For the text-containing cell, return its midpoint in (X, Y) coordinate format. 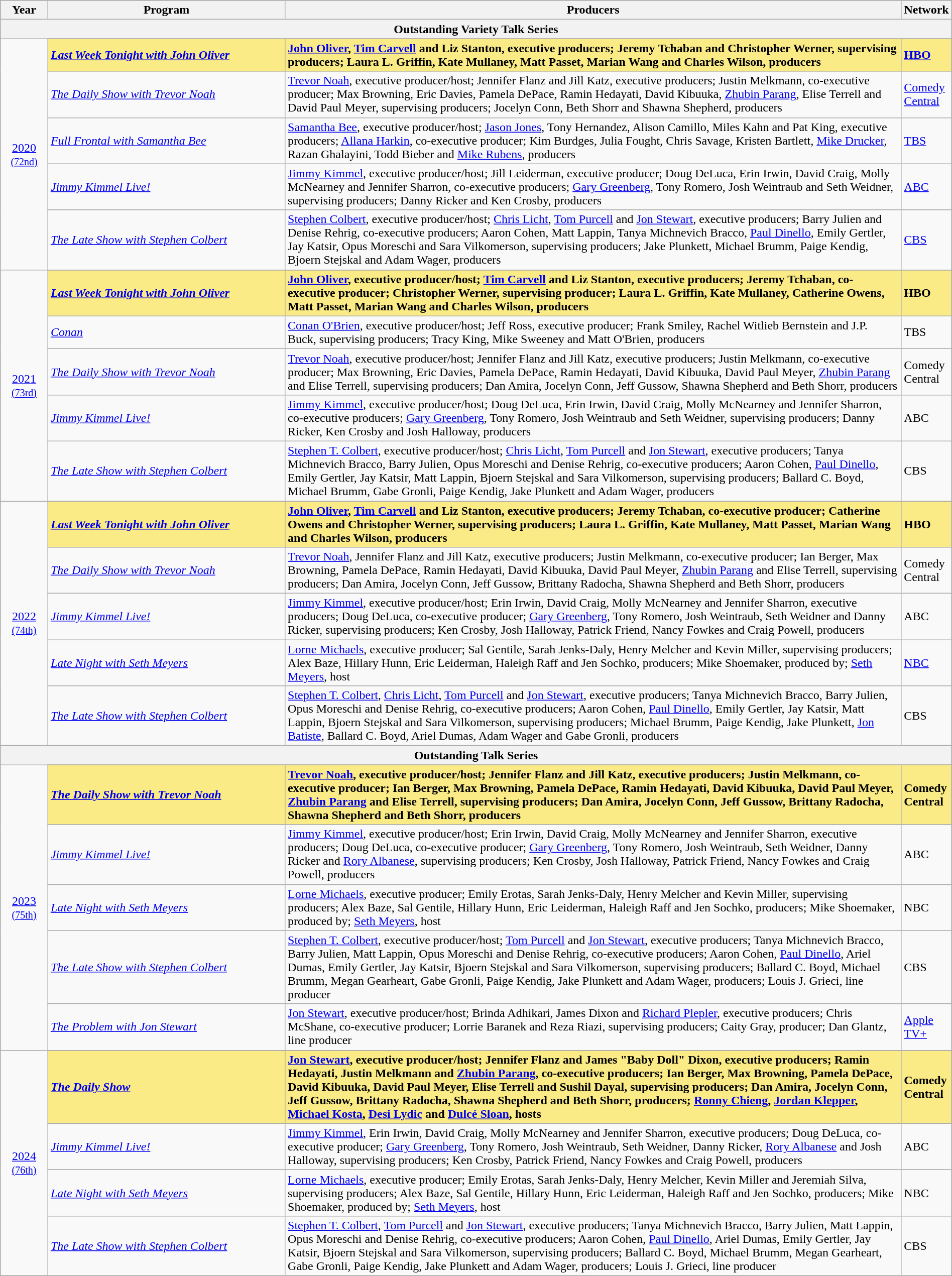
Year (24, 10)
2022(74th) (24, 624)
Program (166, 10)
Apple TV+ (926, 1027)
2020(72nd) (24, 154)
2021(73rd) (24, 385)
The Daily Show (166, 1087)
Conan (166, 332)
Network (926, 10)
Producers (593, 10)
The Problem with Jon Stewart (166, 1027)
2024(76th) (24, 1163)
Outstanding Variety Talk Series (476, 29)
Full Frontal with Samantha Bee (166, 141)
Outstanding Talk Series (476, 755)
2023(75th) (24, 907)
